Return the [X, Y] coordinate for the center point of the cell that contains the specified text.  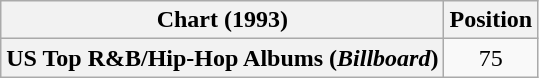
Chart (1993) [222, 20]
75 [491, 58]
Position [491, 20]
US Top R&B/Hip-Hop Albums (Billboard) [222, 58]
